Search for the cell housing the specified text and yield its [x, y] center coordinate. 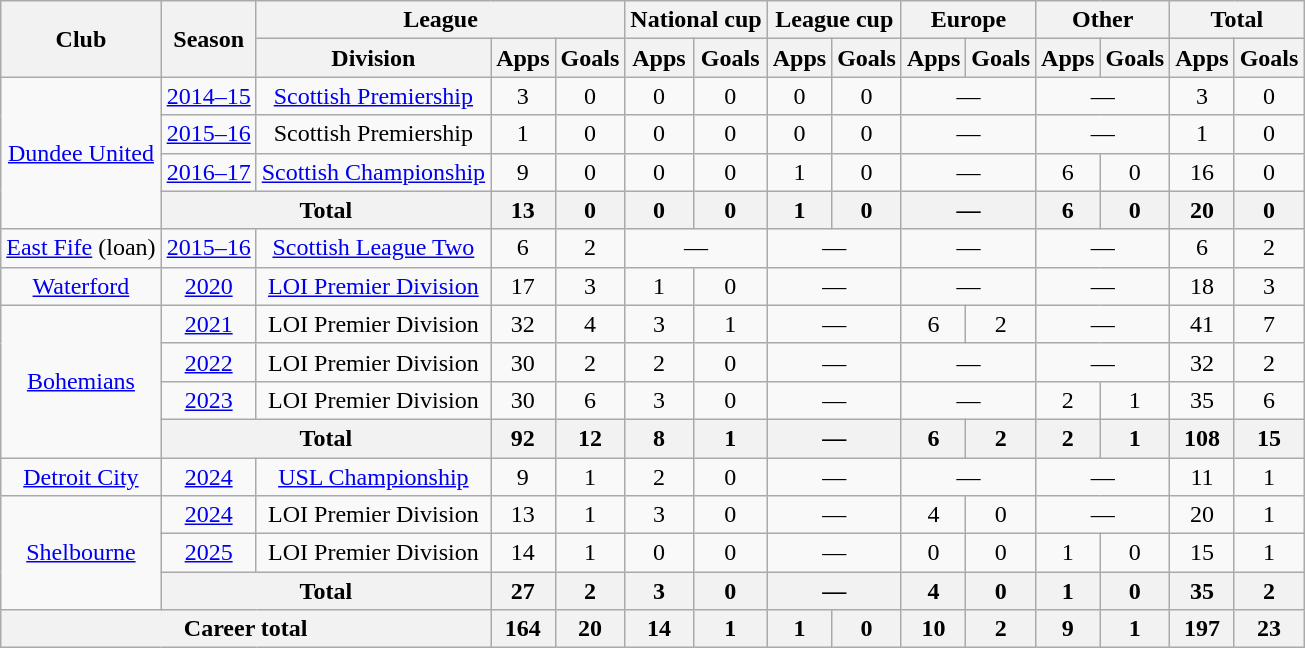
11 [1202, 477]
East Fife (loan) [81, 248]
Club [81, 39]
League cup [834, 20]
2021 [208, 324]
Season [208, 39]
10 [933, 629]
Other [1103, 20]
Career total [246, 629]
League [440, 20]
Shelbourne [81, 553]
8 [659, 438]
164 [523, 629]
12 [590, 438]
17 [523, 286]
Scottish League Two [373, 248]
National cup [696, 20]
Bohemians [81, 381]
2022 [208, 362]
Europe [968, 20]
27 [523, 591]
108 [1202, 438]
Division [373, 58]
41 [1202, 324]
92 [523, 438]
16 [1202, 172]
Dundee United [81, 153]
18 [1202, 286]
Waterford [81, 286]
7 [1269, 324]
2016–17 [208, 172]
23 [1269, 629]
Detroit City [81, 477]
2014–15 [208, 96]
Scottish Championship [373, 172]
197 [1202, 629]
2025 [208, 553]
2023 [208, 400]
2020 [208, 286]
USL Championship [373, 477]
